Search for the cell housing the specified text and yield its (X, Y) center coordinate. 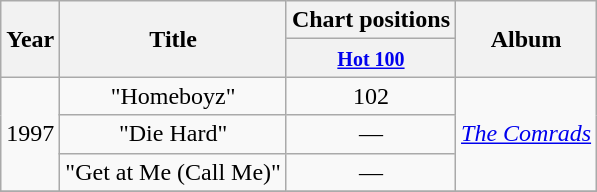
Album (526, 39)
1997 (30, 134)
"Die Hard" (174, 134)
"Homeboyz" (174, 96)
Hot 100 (370, 58)
The Comrads (526, 134)
Title (174, 39)
Chart positions (370, 20)
Year (30, 39)
102 (370, 96)
"Get at Me (Call Me)" (174, 172)
